Pinpoint the cell where the given text exists, returning its (X, Y) midpoint coordinate. 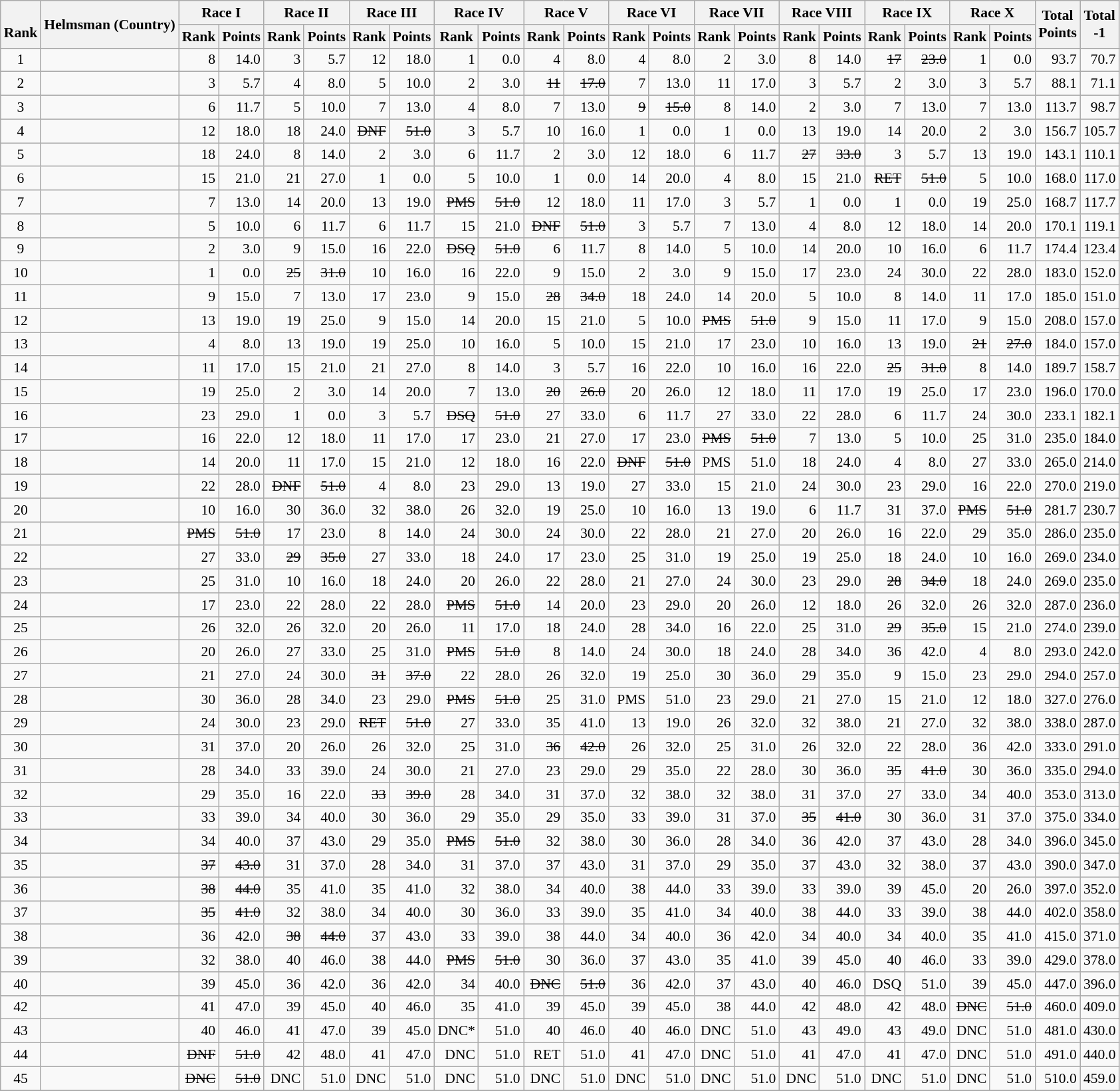
234.0 (1099, 558)
123.4 (1099, 249)
219.0 (1099, 487)
168.0 (1058, 179)
45 (21, 1078)
Race IV (479, 13)
239.0 (1099, 628)
293.0 (1058, 652)
459.0 (1099, 1078)
333.0 (1058, 747)
117.7 (1099, 202)
371.0 (1099, 937)
Race VII (736, 13)
88.1 (1058, 84)
429.0 (1058, 960)
409.0 (1099, 1007)
274.0 (1058, 628)
257.0 (1099, 676)
230.7 (1099, 510)
208.0 (1058, 320)
347.0 (1099, 866)
98.7 (1099, 108)
358.0 (1099, 913)
113.7 (1058, 108)
174.4 (1058, 249)
196.0 (1058, 392)
345.0 (1099, 842)
353.0 (1058, 794)
152.0 (1099, 273)
335.0 (1058, 771)
170.0 (1099, 392)
Total-1 (1099, 24)
105.7 (1099, 131)
DNC* (456, 1031)
491.0 (1058, 1055)
233.1 (1058, 416)
510.0 (1058, 1078)
Race IX (907, 13)
402.0 (1058, 913)
70.7 (1099, 60)
334.0 (1099, 818)
158.7 (1099, 368)
Race II (306, 13)
397.0 (1058, 889)
338.0 (1058, 723)
182.1 (1099, 416)
447.0 (1058, 984)
151.0 (1099, 297)
313.0 (1099, 794)
286.0 (1058, 534)
170.1 (1058, 226)
117.0 (1099, 179)
156.7 (1058, 131)
Race I (221, 13)
Race X (992, 13)
Total Points (1058, 24)
185.0 (1058, 297)
93.7 (1058, 60)
168.7 (1058, 202)
189.7 (1058, 368)
Race V (566, 13)
110.1 (1099, 155)
Helmsman (Country) (109, 24)
390.0 (1058, 866)
378.0 (1099, 960)
327.0 (1058, 699)
375.0 (1058, 818)
242.0 (1099, 652)
119.1 (1099, 226)
Race VI (651, 13)
352.0 (1099, 889)
236.0 (1099, 605)
415.0 (1058, 937)
440.0 (1099, 1055)
214.0 (1099, 463)
276.0 (1099, 699)
481.0 (1058, 1031)
291.0 (1099, 747)
Race VIII (822, 13)
265.0 (1058, 463)
270.0 (1058, 487)
183.0 (1058, 273)
143.1 (1058, 155)
460.0 (1058, 1007)
71.1 (1099, 84)
430.0 (1099, 1031)
Race III (392, 13)
44 (21, 1055)
281.7 (1058, 510)
